Extract the [X, Y] coordinate from the center of the cell holding the provided text.  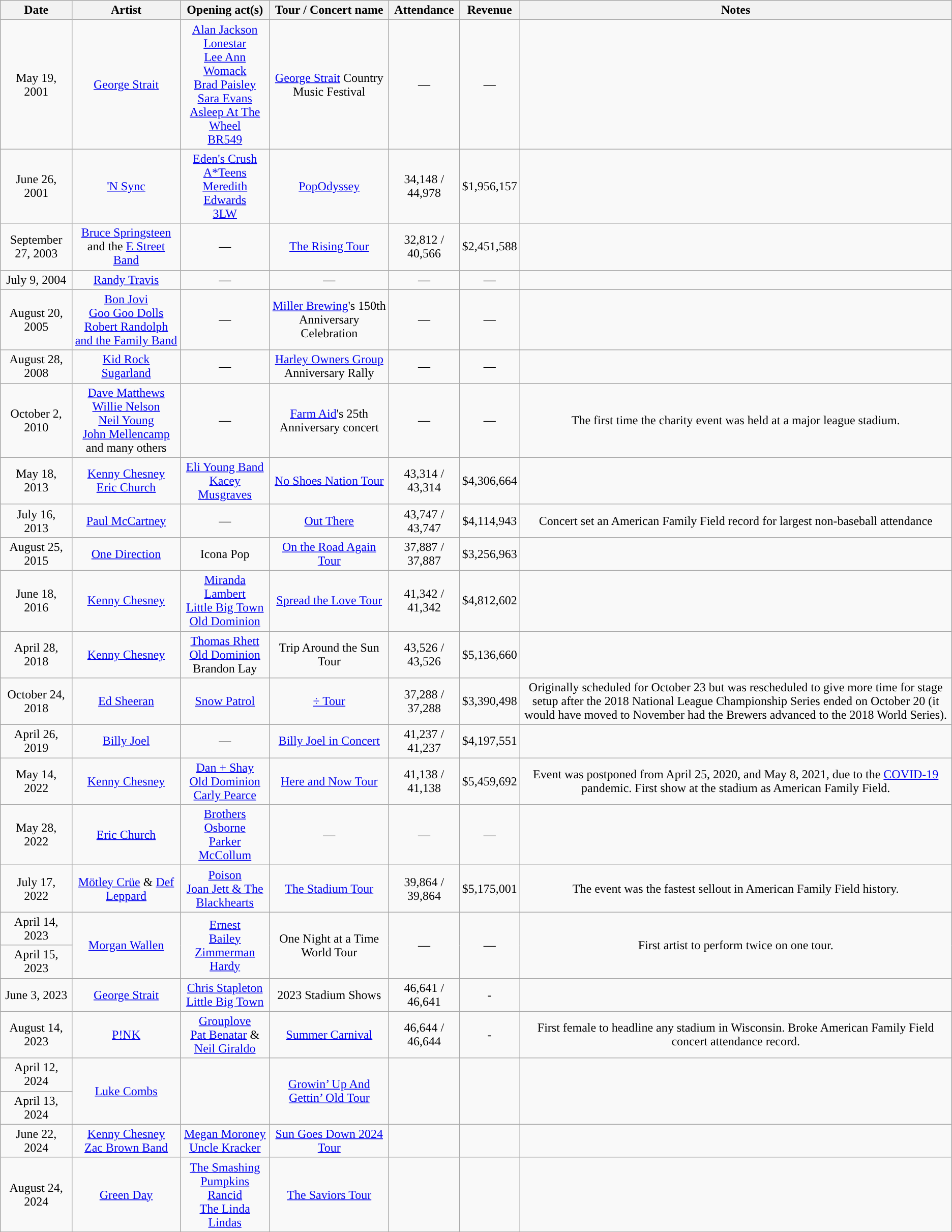
Dan + ShayOld DominionCarly Pearce [225, 781]
PoisonJoan Jett & The Blackhearts [225, 889]
April 15, 2023 [37, 961]
41,342 / 41,342 [424, 600]
Kid RockSugarland [126, 366]
PopOdyssey [330, 186]
August 24, 2024 [37, 1194]
August 28, 2008 [37, 366]
Luke Combs [126, 1091]
July 17, 2022 [37, 889]
43,747 / 43,747 [424, 521]
Green Day [126, 1194]
No Shoes Nation Tour [330, 481]
Thomas RhettOld DominionBrandon Lay [225, 654]
Growin’ Up And Gettin’ Old Tour [330, 1091]
Concert set an American Family Field record for largest non-baseball attendance [735, 521]
Snow Patrol [225, 701]
July 9, 2004 [37, 280]
Revenue [489, 10]
Trip Around the Sun Tour [330, 654]
The Rising Tour [330, 247]
Event was postponed from April 25, 2020, and May 8, 2021, due to the COVID-19 pandemic. First show at the stadium as American Family Field. [735, 781]
The Smashing PumpkinsRancidThe Linda Lindas [225, 1194]
June 26, 2001 [37, 186]
$5,136,660 [489, 654]
$4,812,602 [489, 600]
32,812 / 40,566 [424, 247]
May 18, 2013 [37, 481]
Chris StapletonLittle Big Town [225, 995]
ErnestBailey ZimmermanHardy [225, 945]
Eric Church [126, 835]
September 27, 2003 [37, 247]
Morgan Wallen [126, 945]
October 24, 2018 [37, 701]
The event was the fastest sellout in American Family Field history. [735, 889]
One Night at a Time World Tour [330, 945]
Spread the Love Tour [330, 600]
Icona Pop [225, 553]
October 2, 2010 [37, 420]
$4,197,551 [489, 742]
'N Sync [126, 186]
June 22, 2024 [37, 1140]
Ed Sheeran [126, 701]
P!NK [126, 1035]
July 16, 2013 [37, 521]
46,641 / 46,641 [424, 995]
$5,459,692 [489, 781]
Kenny ChesneyEric Church [126, 481]
39,864 / 39,864 [424, 889]
Randy Travis [126, 280]
Bon JoviGoo Goo DollsRobert Randolph and the Family Band [126, 319]
April 28, 2018 [37, 654]
Brothers OsborneParker McCollum [225, 835]
41,237 / 41,237 [424, 742]
June 18, 2016 [37, 600]
43,314 / 43,314 [424, 481]
First artist to perform twice on one tour. [735, 945]
Tour / Concert name [330, 10]
Dave MatthewsWillie NelsonNeil YoungJohn Mellencamp and many others [126, 420]
Paul McCartney [126, 521]
May 14, 2022 [37, 781]
Sun Goes Down 2024 Tour [330, 1140]
Kenny ChesneyZac Brown Band [126, 1140]
÷ Tour [330, 701]
May 19, 2001 [37, 84]
April 12, 2024 [37, 1074]
Artist [126, 10]
Eli Young BandKacey Musgraves [225, 481]
August 14, 2023 [37, 1035]
April 13, 2024 [37, 1108]
August 20, 2005 [37, 319]
46,644 / 46,644 [424, 1035]
Miller Brewing's 150th Anniversary Celebration [330, 319]
Mötley Crüe & Def Leppard [126, 889]
Miranda LambertLittle Big TownOld Dominion [225, 600]
Eden's CrushA*TeensMeredith Edwards3LW [225, 186]
Alan JacksonLonestarLee Ann WomackBrad PaisleySara EvansAsleep At The WheelBR549 [225, 84]
Out There [330, 521]
Here and Now Tour [330, 781]
April 14, 2023 [37, 929]
Billy Joel [126, 742]
Summer Carnival [330, 1035]
$4,114,943 [489, 521]
May 28, 2022 [37, 835]
Megan MoroneyUncle Kracker [225, 1140]
$5,175,001 [489, 889]
Notes [735, 10]
The first time the charity event was held at a major league stadium. [735, 420]
Bruce Springsteen and the E Street Band [126, 247]
The Stadium Tour [330, 889]
Harley Owners Group Anniversary Rally [330, 366]
First female to headline any stadium in Wisconsin. Broke American Family Field concert attendance record. [735, 1035]
GrouplovePat Benatar & Neil Giraldo [225, 1035]
37,887 / 37,887 [424, 553]
2023 Stadium Shows [330, 995]
Date [37, 10]
$1,956,157 [489, 186]
One Direction [126, 553]
43,526 / 43,526 [424, 654]
41,138 / 41,138 [424, 781]
$3,256,963 [489, 553]
August 25, 2015 [37, 553]
April 26, 2019 [37, 742]
Attendance [424, 10]
On the Road Again Tour [330, 553]
Billy Joel in Concert [330, 742]
The Saviors Tour [330, 1194]
Opening act(s) [225, 10]
$3,390,498 [489, 701]
37,288 / 37,288 [424, 701]
$2,451,588 [489, 247]
34,148 / 44,978 [424, 186]
June 3, 2023 [37, 995]
George Strait Country Music Festival [330, 84]
$4,306,664 [489, 481]
Farm Aid's 25th Anniversary concert [330, 420]
